Output the (X, Y) coordinate of the center of the cell containing the given text.  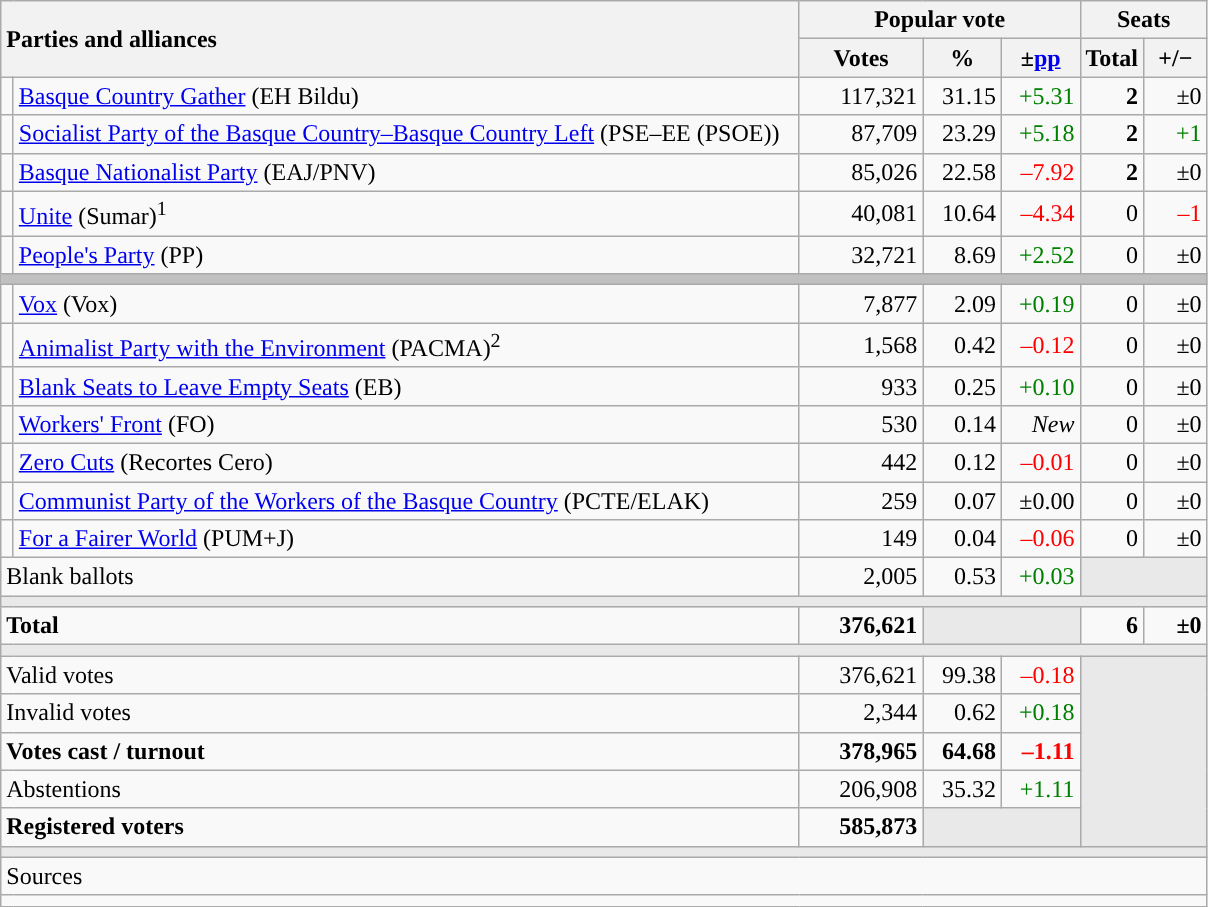
Abstentions (400, 789)
New (1040, 424)
585,873 (861, 827)
0.07 (962, 501)
+1.11 (1040, 789)
–0.01 (1040, 462)
0.12 (962, 462)
–0.18 (1040, 675)
2,005 (861, 577)
+2.52 (1040, 255)
±pp (1040, 58)
99.38 (962, 675)
–1 (1176, 214)
22.58 (962, 172)
–7.92 (1040, 172)
Parties and alliances (400, 39)
Invalid votes (400, 713)
+0.19 (1040, 304)
People's Party (PP) (406, 255)
442 (861, 462)
0.25 (962, 386)
±0.00 (1040, 501)
+5.18 (1040, 134)
2.09 (962, 304)
+1 (1176, 134)
Valid votes (400, 675)
2,344 (861, 713)
Animalist Party with the Environment (PACMA)2 (406, 346)
206,908 (861, 789)
32,721 (861, 255)
0.53 (962, 577)
Basque Country Gather (EH Bildu) (406, 96)
933 (861, 386)
40,081 (861, 214)
Vox (Vox) (406, 304)
117,321 (861, 96)
87,709 (861, 134)
–4.34 (1040, 214)
Zero Cuts (Recortes Cero) (406, 462)
+0.10 (1040, 386)
For a Fairer World (PUM+J) (406, 539)
31.15 (962, 96)
35.32 (962, 789)
1,568 (861, 346)
23.29 (962, 134)
Blank ballots (400, 577)
% (962, 58)
7,877 (861, 304)
530 (861, 424)
Popular vote (940, 20)
8.69 (962, 255)
–0.12 (1040, 346)
64.68 (962, 751)
0.62 (962, 713)
0.42 (962, 346)
149 (861, 539)
85,026 (861, 172)
Blank Seats to Leave Empty Seats (EB) (406, 386)
Workers' Front (FO) (406, 424)
+0.18 (1040, 713)
Registered voters (400, 827)
–0.06 (1040, 539)
10.64 (962, 214)
0.14 (962, 424)
6 (1112, 626)
Basque Nationalist Party (EAJ/PNV) (406, 172)
Unite (Sumar)1 (406, 214)
Votes (861, 58)
0.04 (962, 539)
Votes cast / turnout (400, 751)
Communist Party of the Workers of the Basque Country (PCTE/ELAK) (406, 501)
–1.11 (1040, 751)
+0.03 (1040, 577)
+/− (1176, 58)
259 (861, 501)
378,965 (861, 751)
Sources (604, 876)
Seats (1144, 20)
Socialist Party of the Basque Country–Basque Country Left (PSE–EE (PSOE)) (406, 134)
+5.31 (1040, 96)
